Pinpoint the cell where the given text exists, returning its (x, y) midpoint coordinate. 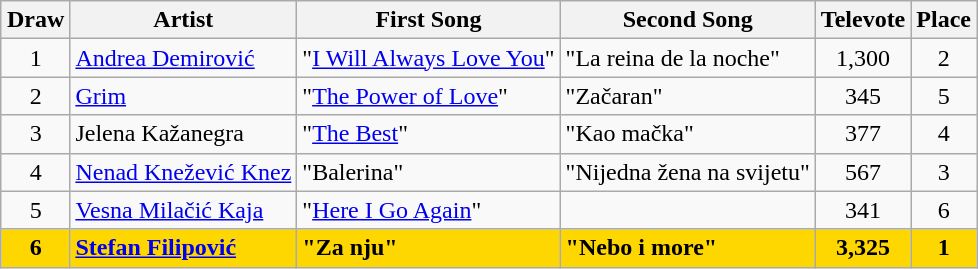
First Song (428, 20)
345 (862, 96)
377 (862, 134)
1,300 (862, 58)
Andrea Demirović (184, 58)
341 (862, 210)
Second Song (688, 20)
"Začaran" (688, 96)
Televote (862, 20)
"I Will Always Love You" (428, 58)
"The Power of Love" (428, 96)
"Balerina" (428, 172)
"Nebo i more" (688, 248)
Draw (35, 20)
"The Best" (428, 134)
Grim (184, 96)
"Kao mačka" (688, 134)
"Here I Go Again" (428, 210)
Nenad Knežević Knez (184, 172)
Vesna Milačić Kaja (184, 210)
"Nijedna žena na svijetu" (688, 172)
Place (944, 20)
3,325 (862, 248)
"La reina de la noche" (688, 58)
Stefan Filipović (184, 248)
567 (862, 172)
Jelena Kažanegra (184, 134)
Artist (184, 20)
"Za nju" (428, 248)
